Find where the given text appears and provide that cell's center as [x, y] coordinate. 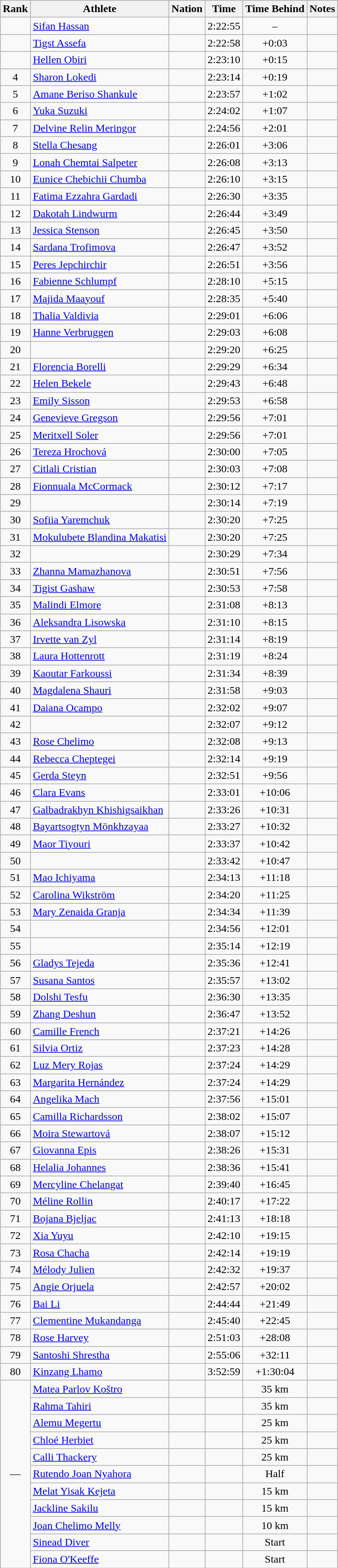
Bayartsogtyn Mönkhzayaa [100, 827]
2:26:51 [224, 265]
18 [15, 316]
2:34:34 [224, 912]
Time Behind [275, 9]
74 [15, 1269]
41 [15, 707]
50 [15, 861]
Citlali Cristian [100, 469]
2:42:14 [224, 1252]
Fatima Ezzahra Gardadi [100, 196]
2:55:06 [224, 1355]
25 [15, 435]
2:33:37 [224, 844]
+14:28 [275, 1048]
69 [15, 1184]
+15:01 [275, 1099]
Irvette van Zyl [100, 639]
2:29:53 [224, 401]
Luz Mery Rojas [100, 1065]
53 [15, 912]
30 [15, 520]
43 [15, 741]
Hanne Verbruggen [100, 333]
10 [15, 179]
+1:02 [275, 94]
+7:34 [275, 554]
2:36:47 [224, 1014]
2:37:23 [224, 1048]
2:42:32 [224, 1269]
Tigist Gashaw [100, 588]
Nation [187, 9]
Silvia Ortiz [100, 1048]
Jessica Stenson [100, 231]
45 [15, 776]
+13:02 [275, 980]
2:29:03 [224, 333]
Aleksandra Lisowska [100, 622]
2:28:10 [224, 282]
40 [15, 690]
56 [15, 963]
+0:15 [275, 60]
67 [15, 1150]
13 [15, 231]
57 [15, 980]
2:44:44 [224, 1304]
52 [15, 895]
Notes [322, 9]
11 [15, 196]
54 [15, 929]
+5:40 [275, 299]
Clementine Mukandanga [100, 1321]
+0:19 [275, 77]
Sharon Lokedi [100, 77]
2:30:53 [224, 588]
2:26:08 [224, 162]
+19:37 [275, 1269]
Gladys Tejeda [100, 963]
2:33:26 [224, 810]
Angelika Mach [100, 1099]
Magdalena Shauri [100, 690]
Angie Orjuela [100, 1286]
+17:22 [275, 1201]
+13:52 [275, 1014]
Camille French [100, 1031]
+1:30:04 [275, 1372]
Fiona O'Keeffe [100, 1559]
22 [15, 384]
+3:06 [275, 145]
Rose Chelimo [100, 741]
Clara Evans [100, 793]
27 [15, 469]
+9:56 [275, 776]
60 [15, 1031]
+7:56 [275, 571]
Emily Sisson [100, 401]
46 [15, 793]
31 [15, 537]
36 [15, 622]
+8:15 [275, 622]
Susana Santos [100, 980]
68 [15, 1167]
+12:01 [275, 929]
+1:07 [275, 111]
Delvine Relin Meringor [100, 128]
2:31:58 [224, 690]
66 [15, 1133]
14 [15, 248]
72 [15, 1235]
Hellen Obiri [100, 60]
Sifan Hassan [100, 26]
2:24:02 [224, 111]
+7:17 [275, 486]
Galbadrakhyn Khishigsaikhan [100, 810]
Maor Tiyouri [100, 844]
2:34:20 [224, 895]
Florencia Borelli [100, 367]
2:26:30 [224, 196]
78 [15, 1338]
2:22:58 [224, 43]
Helalia Johannes [100, 1167]
24 [15, 418]
— [15, 1474]
2:31:34 [224, 673]
2:31:10 [224, 622]
63 [15, 1082]
77 [15, 1321]
2:30:03 [224, 469]
2:33:42 [224, 861]
Rosa Chacha [100, 1252]
Sinead Diver [100, 1542]
2:33:27 [224, 827]
Fionnuala McCormack [100, 486]
Mercyline Chelangat [100, 1184]
Rutendo Joan Nyahora [100, 1474]
7 [15, 128]
+3:56 [275, 265]
+15:07 [275, 1116]
+6:08 [275, 333]
9 [15, 162]
19 [15, 333]
32 [15, 554]
+22:45 [275, 1321]
2:30:51 [224, 571]
Carolina Wikström [100, 895]
Méline Rollin [100, 1201]
2:26:47 [224, 248]
76 [15, 1304]
Moira Stewartová [100, 1133]
47 [15, 810]
+3:35 [275, 196]
Zhang Deshun [100, 1014]
+8:39 [275, 673]
+8:13 [275, 605]
+13:35 [275, 997]
2:32:51 [224, 776]
2:23:14 [224, 77]
Camilla Richardsson [100, 1116]
Tigst Assefa [100, 43]
+32:11 [275, 1355]
2:32:14 [224, 759]
+15:31 [275, 1150]
Genevieve Gregson [100, 418]
2:32:08 [224, 741]
2:22:55 [224, 26]
Rank [15, 9]
48 [15, 827]
2:35:57 [224, 980]
Malindi Elmore [100, 605]
Bojana Bjeljac [100, 1218]
Santoshi Shrestha [100, 1355]
Bai Li [100, 1304]
Thalia Valdivia [100, 316]
61 [15, 1048]
+10:06 [275, 793]
Margarita Hernández [100, 1082]
64 [15, 1099]
+6:06 [275, 316]
2:28:35 [224, 299]
Lonah Chemtai Salpeter [100, 162]
+3:49 [275, 214]
Stella Chesang [100, 145]
Melat Yisak Kejeta [100, 1491]
+11:18 [275, 878]
2:30:29 [224, 554]
Fabienne Schlumpf [100, 282]
2:37:56 [224, 1099]
28 [15, 486]
+11:25 [275, 895]
2:26:44 [224, 214]
Gerda Steyn [100, 776]
Laura Hottenrott [100, 656]
16 [15, 282]
+15:12 [275, 1133]
2:29:43 [224, 384]
49 [15, 844]
+10:31 [275, 810]
2:33:01 [224, 793]
Giovanna Epis [100, 1150]
2:34:13 [224, 878]
+8:24 [275, 656]
44 [15, 759]
Matea Parlov Koštro [100, 1389]
2:35:14 [224, 946]
70 [15, 1201]
6 [15, 111]
Dakotah Lindwurm [100, 214]
37 [15, 639]
Yuka Suzuki [100, 111]
+8:19 [275, 639]
+16:45 [275, 1184]
+19:19 [275, 1252]
+10:47 [275, 861]
2:23:57 [224, 94]
Rebecca Cheptegei [100, 759]
12 [15, 214]
73 [15, 1252]
2:40:17 [224, 1201]
Xia Yuyu [100, 1235]
Meritxell Soler [100, 435]
+9:07 [275, 707]
Helen Bekele [100, 384]
Sofiia Yaremchuk [100, 520]
38 [15, 656]
+14:26 [275, 1031]
Mokulubete Blandina Makatisi [100, 537]
+7:58 [275, 588]
+19:15 [275, 1235]
39 [15, 673]
Rose Harvey [100, 1338]
2:26:01 [224, 145]
2:30:00 [224, 452]
34 [15, 588]
2:30:12 [224, 486]
26 [15, 452]
+6:34 [275, 367]
Daiana Ocampo [100, 707]
+7:05 [275, 452]
2:42:10 [224, 1235]
Sardana Trofimova [100, 248]
Tereza Hrochová [100, 452]
Chloé Herbiet [100, 1440]
2:23:10 [224, 60]
71 [15, 1218]
55 [15, 946]
2:29:01 [224, 316]
2:36:30 [224, 997]
2:29:29 [224, 367]
2:45:40 [224, 1321]
+9:13 [275, 741]
+3:52 [275, 248]
21 [15, 367]
29 [15, 503]
Peres Jepchirchir [100, 265]
2:30:14 [224, 503]
+6:48 [275, 384]
2:38:26 [224, 1150]
+3:15 [275, 179]
2:39:40 [224, 1184]
2:31:14 [224, 639]
Mao Ichiyama [100, 878]
+5:15 [275, 282]
+11:39 [275, 912]
2:32:07 [224, 724]
+9:19 [275, 759]
80 [15, 1372]
2:38:02 [224, 1116]
Time [224, 9]
+0:03 [275, 43]
2:35:36 [224, 963]
2:51:03 [224, 1338]
2:37:21 [224, 1031]
Majida Maayouf [100, 299]
Amane Beriso Shankule [100, 94]
Calli Thackery [100, 1457]
58 [15, 997]
+6:25 [275, 350]
2:38:36 [224, 1167]
42 [15, 724]
+3:50 [275, 231]
2:32:02 [224, 707]
+2:01 [275, 128]
2:24:56 [224, 128]
23 [15, 401]
+12:19 [275, 946]
+28:08 [275, 1338]
75 [15, 1286]
2:31:19 [224, 656]
5 [15, 94]
33 [15, 571]
2:41:13 [224, 1218]
Mélody Julien [100, 1269]
4 [15, 77]
Mary Zenaida Granja [100, 912]
Jackline Sakilu [100, 1508]
+21:49 [275, 1304]
2:31:08 [224, 605]
35 [15, 605]
+20:02 [275, 1286]
Rahma Tahiri [100, 1406]
+9:12 [275, 724]
17 [15, 299]
2:42:57 [224, 1286]
2:29:20 [224, 350]
Eunice Chebichii Chumba [100, 179]
79 [15, 1355]
Kaoutar Farkoussi [100, 673]
+12:41 [275, 963]
– [275, 26]
20 [15, 350]
Joan Chelimo Melly [100, 1525]
+7:08 [275, 469]
+7:19 [275, 503]
Half [275, 1474]
Athlete [100, 9]
+18:18 [275, 1218]
59 [15, 1014]
+9:03 [275, 690]
Alemu Megertu [100, 1423]
+3:13 [275, 162]
2:38:07 [224, 1133]
+15:41 [275, 1167]
51 [15, 878]
15 [15, 265]
10 km [275, 1525]
+6:58 [275, 401]
2:34:56 [224, 929]
3:52:59 [224, 1372]
Dolshi Tesfu [100, 997]
62 [15, 1065]
8 [15, 145]
2:26:10 [224, 179]
+10:32 [275, 827]
2:26:45 [224, 231]
Kinzang Lhamo [100, 1372]
+10:42 [275, 844]
65 [15, 1116]
Zhanna Mamazhanova [100, 571]
